Pinpoint the cell where the given text exists, returning its [x, y] midpoint coordinate. 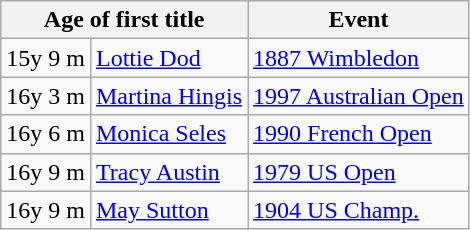
1979 US Open [359, 172]
Event [359, 20]
Tracy Austin [168, 172]
1904 US Champ. [359, 210]
1997 Australian Open [359, 96]
Martina Hingis [168, 96]
15y 9 m [46, 58]
May Sutton [168, 210]
16y 3 m [46, 96]
Lottie Dod [168, 58]
1887 Wimbledon [359, 58]
16y 6 m [46, 134]
1990 French Open [359, 134]
Monica Seles [168, 134]
Age of first title [124, 20]
